Locate the cell with the specified text and output its [X, Y] center coordinate. 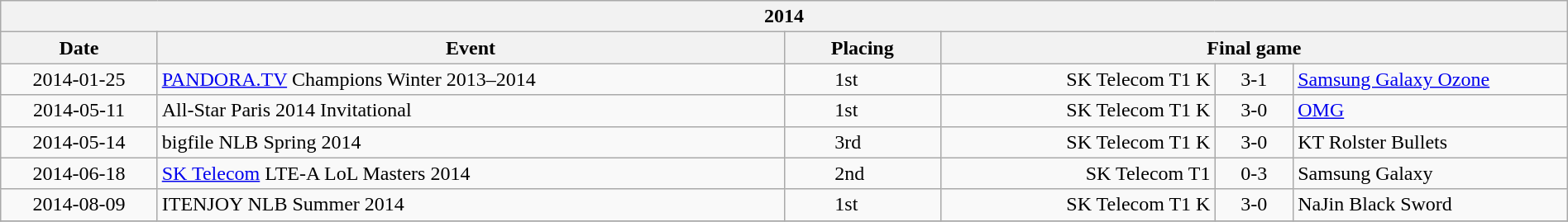
Placing [862, 48]
2014-08-09 [79, 205]
Samsung Galaxy [1431, 173]
2014-01-25 [79, 79]
0-3 [1254, 173]
2014-05-14 [79, 142]
2014-06-18 [79, 173]
PANDORA.TV Champions Winter 2013–2014 [471, 79]
All-Star Paris 2014 Invitational [471, 111]
SK Telecom T1 [1078, 173]
Samsung Galaxy Ozone [1431, 79]
2nd [862, 173]
3rd [862, 142]
ITENJOY NLB Summer 2014 [471, 205]
NaJin Black Sword [1431, 205]
Date [79, 48]
KT Rolster Bullets [1431, 142]
2014 [784, 17]
3-1 [1254, 79]
bigfile NLB Spring 2014 [471, 142]
OMG [1431, 111]
SK Telecom LTE-A LoL Masters 2014 [471, 173]
Event [471, 48]
2014-05-11 [79, 111]
Final game [1254, 48]
